Return the [x, y] coordinate for the center point of the cell that contains the specified text.  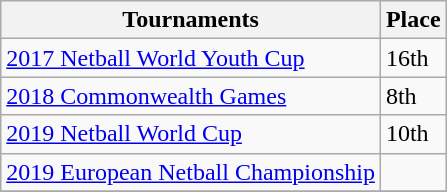
16th [413, 58]
2018 Commonwealth Games [191, 96]
2019 European Netball Championship [191, 172]
Tournaments [191, 20]
Place [413, 20]
10th [413, 134]
8th [413, 96]
2019 Netball World Cup [191, 134]
2017 Netball World Youth Cup [191, 58]
